Capture the cell that displays the provided text and extract its [x, y] central coordinate. 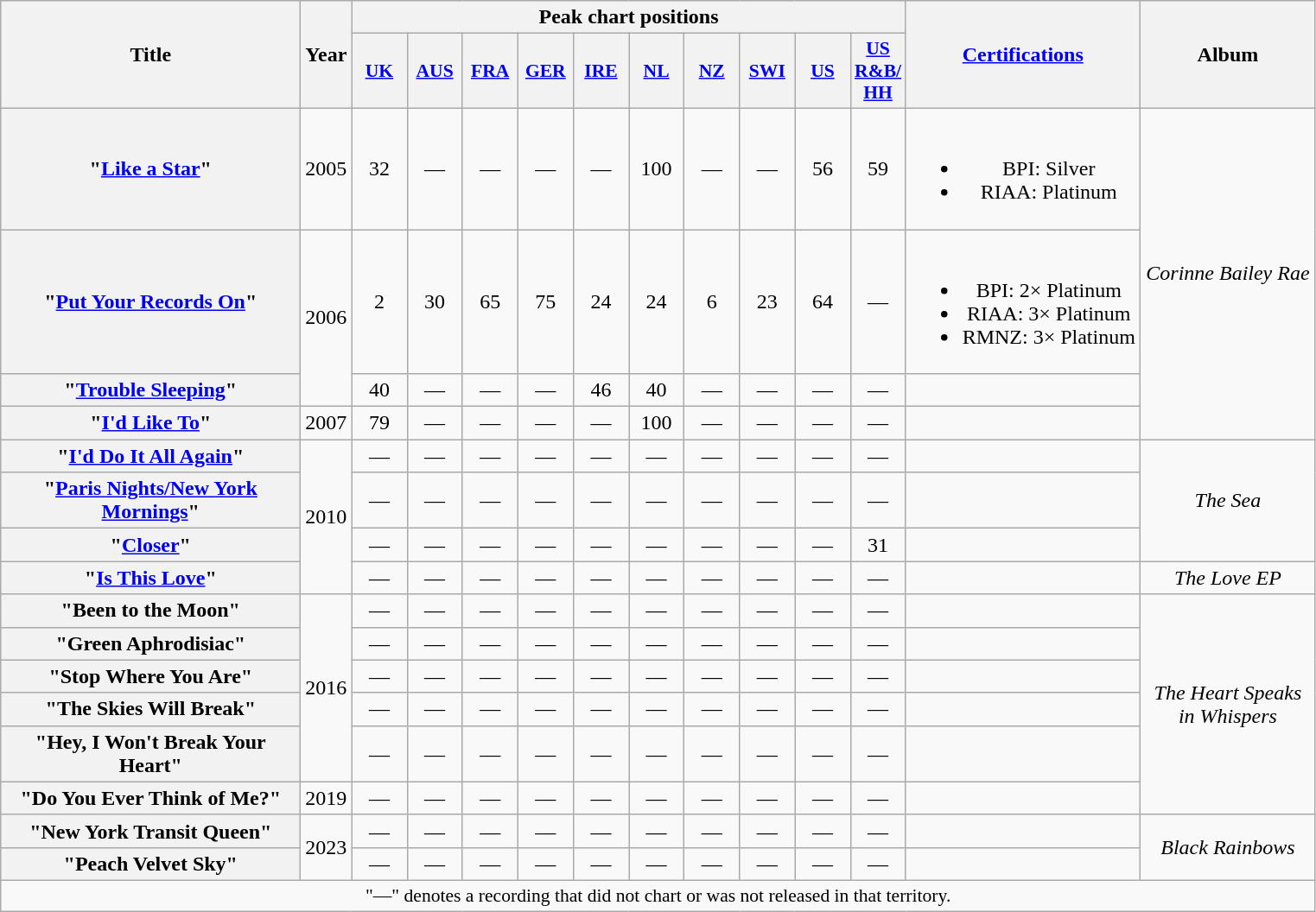
"Been to the Moon" [150, 611]
Title [150, 55]
32 [379, 168]
IRE [601, 71]
64 [823, 302]
31 [878, 545]
"Paris Nights/New York Mornings" [150, 501]
65 [490, 302]
Black Rainbows [1227, 847]
"Do You Ever Think of Me?" [150, 798]
6 [712, 302]
"—" denotes a recording that did not chart or was not released in that territory. [658, 896]
23 [767, 302]
"New York Transit Queen" [150, 831]
The Sea [1227, 501]
GER [545, 71]
"Closer" [150, 545]
"Stop Where You Are" [150, 676]
Peak chart positions [629, 17]
2005 [327, 168]
BPI: SilverRIAA: Platinum [1023, 168]
2019 [327, 798]
"Peach Velvet Sky" [150, 864]
"The Skies Will Break" [150, 709]
FRA [490, 71]
2006 [327, 318]
"Trouble Sleeping" [150, 390]
"Green Aphrodisiac" [150, 643]
The Heart Speaks in Whispers [1227, 705]
2010 [327, 516]
2023 [327, 847]
"Like a Star" [150, 168]
79 [379, 423]
56 [823, 168]
"Hey, I Won't Break Your Heart" [150, 753]
The Love EP [1227, 578]
2007 [327, 423]
UK [379, 71]
Album [1227, 55]
US [823, 71]
"Is This Love" [150, 578]
30 [435, 302]
2 [379, 302]
USR&B/HH [878, 71]
Certifications [1023, 55]
Year [327, 55]
"I'd Like To" [150, 423]
Corinne Bailey Rae [1227, 273]
BPI: 2× PlatinumRIAA: 3× PlatinumRMNZ: 3× Platinum [1023, 302]
"I'd Do It All Again" [150, 456]
2016 [327, 687]
NL [657, 71]
SWI [767, 71]
59 [878, 168]
75 [545, 302]
NZ [712, 71]
46 [601, 390]
AUS [435, 71]
"Put Your Records On" [150, 302]
